Scan for the cell matching the given text and deliver its [X, Y] coordinate at center. 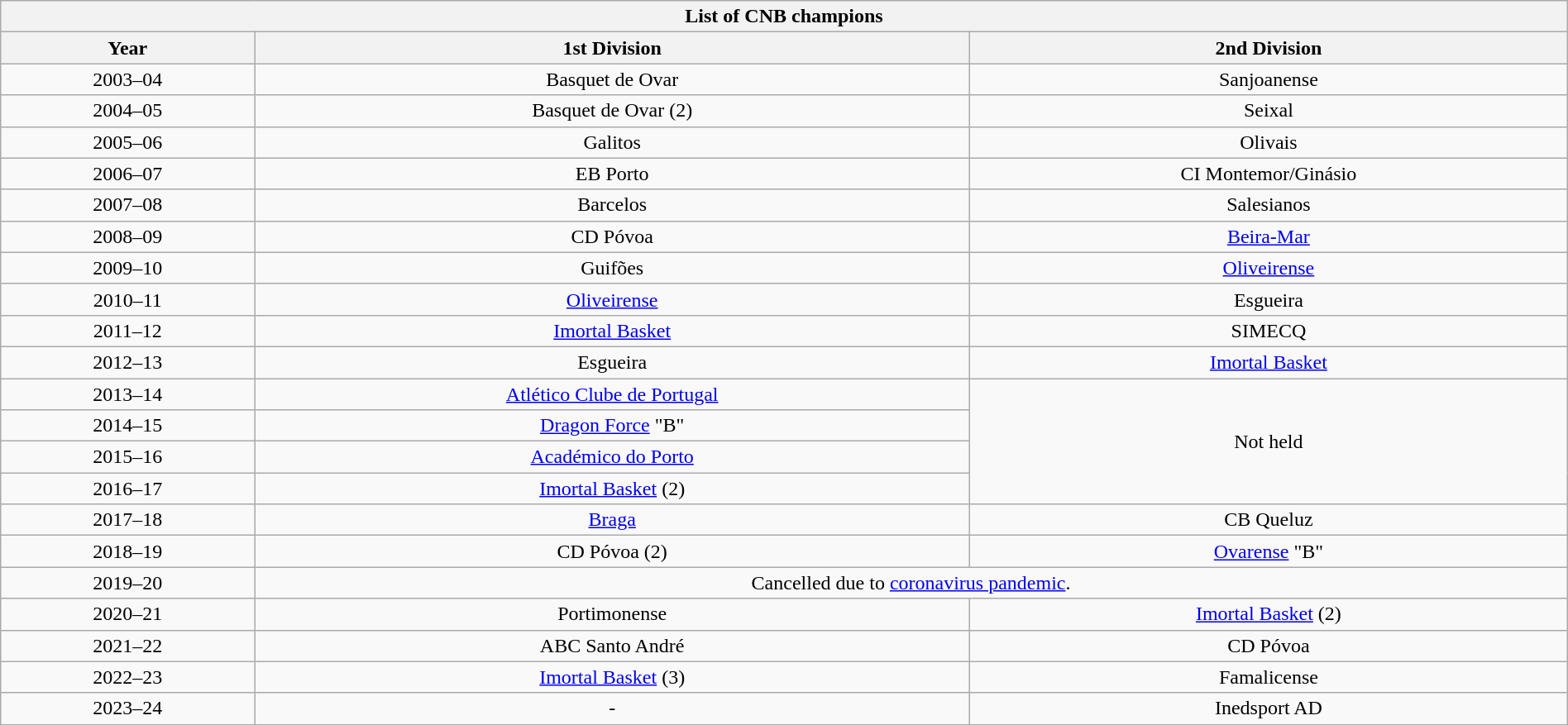
Beira-Mar [1269, 236]
Basquet de Ovar [612, 79]
2004–05 [127, 111]
Not held [1269, 441]
2009–10 [127, 268]
Famalicense [1269, 677]
2008–09 [127, 236]
Dragon Force "B" [612, 426]
2022–23 [127, 677]
2023–24 [127, 708]
- [612, 708]
2017–18 [127, 520]
Imortal Basket (3) [612, 677]
Atlético Clube de Portugal [612, 394]
CI Montemor/Ginásio [1269, 174]
SIMECQ [1269, 331]
Cancelled due to coronavirus pandemic. [911, 583]
Year [127, 48]
Salesianos [1269, 205]
2010–11 [127, 299]
2020–21 [127, 614]
2nd Division [1269, 48]
2006–07 [127, 174]
2021–22 [127, 646]
2013–14 [127, 394]
1st Division [612, 48]
Sanjoanense [1269, 79]
2018–19 [127, 551]
CB Queluz [1269, 520]
2011–12 [127, 331]
ABC Santo André [612, 646]
Galitos [612, 142]
Olivais [1269, 142]
Guifões [612, 268]
Ovarense "B" [1269, 551]
EB Porto [612, 174]
Basquet de Ovar (2) [612, 111]
Académico do Porto [612, 457]
2007–08 [127, 205]
2016–17 [127, 489]
2014–15 [127, 426]
Braga [612, 520]
Inedsport AD [1269, 708]
2003–04 [127, 79]
List of CNB champions [784, 17]
Portimonense [612, 614]
CD Póvoa (2) [612, 551]
2005–06 [127, 142]
2015–16 [127, 457]
2019–20 [127, 583]
Barcelos [612, 205]
Seixal [1269, 111]
2012–13 [127, 362]
